Return [x, y] of the center of cell containing provided text 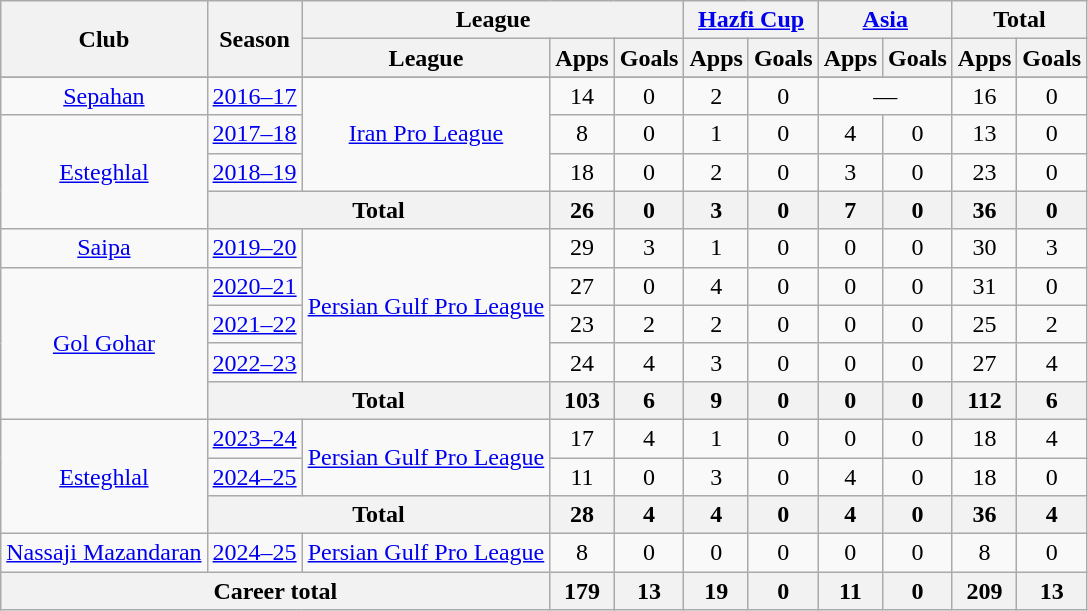
17 [582, 438]
Nassaji Mazandaran [104, 553]
9 [716, 400]
2023–24 [254, 438]
16 [984, 96]
2021–22 [254, 324]
31 [984, 286]
14 [582, 96]
Club [104, 39]
26 [582, 210]
2019–20 [254, 248]
2022–23 [254, 362]
2017–18 [254, 134]
Hazfi Cup [751, 20]
2018–19 [254, 172]
25 [984, 324]
2016–17 [254, 96]
Saipa [104, 248]
209 [984, 591]
Gol Gohar [104, 343]
103 [582, 400]
7 [850, 210]
19 [716, 591]
179 [582, 591]
28 [582, 515]
112 [984, 400]
Sepahan [104, 96]
Asia [885, 20]
29 [582, 248]
— [885, 96]
Iran Pro League [426, 134]
2020–21 [254, 286]
Career total [276, 591]
Season [254, 39]
24 [582, 362]
30 [984, 248]
